Provide the [X, Y] coordinate of the cell's center where the given text is located.  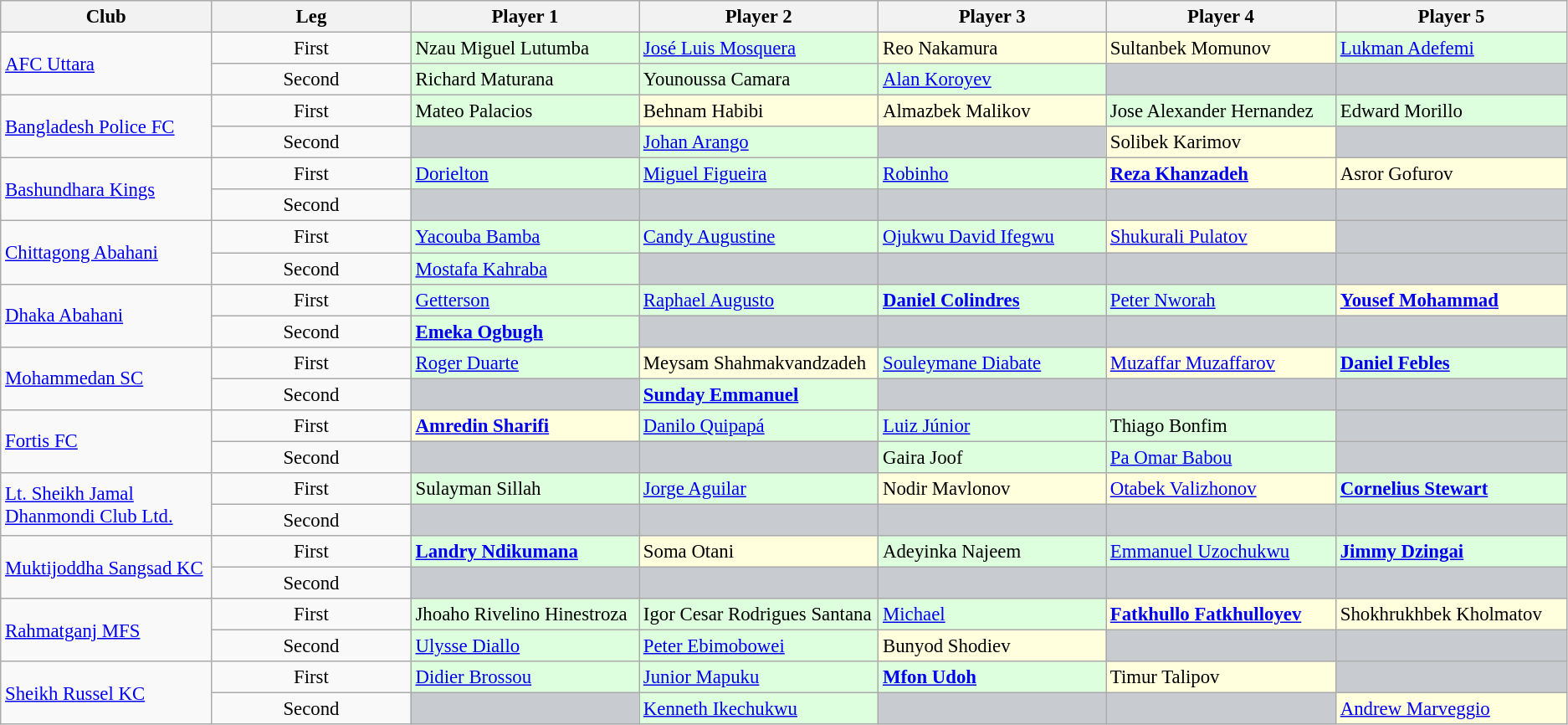
Timur Talipov [1222, 677]
Player 5 [1451, 17]
Daniel Colindres [992, 300]
Dorielton [525, 174]
Thiago Bonfim [1222, 426]
Getterson [525, 300]
Jorge Aguilar [759, 489]
Souleymane Diabate [992, 362]
Bangladesh Police FC [106, 127]
Mateo Palacios [525, 111]
AFC Uttara [106, 64]
Roger Duarte [525, 362]
Mfon Udoh [992, 677]
Andrew Marveggio [1451, 709]
Dhaka Abahani [106, 315]
Landry Ndikumana [525, 552]
Reza Khanzadeh [1222, 174]
Yousef Mohammad [1451, 300]
Robinho [992, 174]
Player 1 [525, 17]
Soma Otani [759, 552]
Daniel Febles [1451, 362]
Behnam Habibi [759, 111]
José Luis Mosquera [759, 49]
Didier Brossou [525, 677]
Danilo Quipapá [759, 426]
Johan Arango [759, 142]
Nodir Mavlonov [992, 489]
Leg [311, 17]
Bashundhara Kings [106, 189]
Gaira Joof [992, 457]
Sheikh Russel KC [106, 693]
Asror Gofurov [1451, 174]
Igor Cesar Rodrigues Santana [759, 614]
Kenneth Ikechukwu [759, 709]
Younoussa Camara [759, 80]
Reo Nakamura [992, 49]
Jimmy Dzingai [1451, 552]
Otabek Valizhonov [1222, 489]
Miguel Figueira [759, 174]
Jose Alexander Hernandez [1222, 111]
Shukurali Pulatov [1222, 237]
Peter Ebimobowei [759, 646]
Fatkhullo Fatkhulloyev [1222, 614]
Yacouba Bamba [525, 237]
Mostafa Kahraba [525, 269]
Michael [992, 614]
Fortis FC [106, 442]
Muktijoddha Sangsad KC [106, 568]
Player 4 [1222, 17]
Nzau Miguel Lutumba [525, 49]
Meysam Shahmakvandzadeh [759, 362]
Adeyinka Najeem [992, 552]
Raphael Augusto [759, 300]
Bunyod Shodiev [992, 646]
Almazbek Malikov [992, 111]
Sunday Emmanuel [759, 394]
Muzaffar Muzaffarov [1222, 362]
Junior Mapuku [759, 677]
Peter Nworah [1222, 300]
Jhoaho Rivelino Hinestroza [525, 614]
Sulayman Sillah [525, 489]
Lukman Adefemi [1451, 49]
Shokhrukhbek Kholmatov [1451, 614]
Ulysse Diallo [525, 646]
Candy Augustine [759, 237]
Mohammedan SC [106, 378]
Alan Koroyev [992, 80]
Solibek Karimov [1222, 142]
Cornelius Stewart [1451, 489]
Rahmatganj MFS [106, 630]
Sultanbek Momunov [1222, 49]
Luiz Júnior [992, 426]
Club [106, 17]
Richard Maturana [525, 80]
Emeka Ogbugh [525, 332]
Player 2 [759, 17]
Amredin Sharifi [525, 426]
Edward Morillo [1451, 111]
Ojukwu David Ifegwu [992, 237]
Lt. Sheikh Jamal Dhanmondi Club Ltd. [106, 504]
Emmanuel Uzochukwu [1222, 552]
Chittagong Abahani [106, 253]
Player 3 [992, 17]
Pa Omar Babou [1222, 457]
